Capture the cell that displays the provided text and extract its [X, Y] central coordinate. 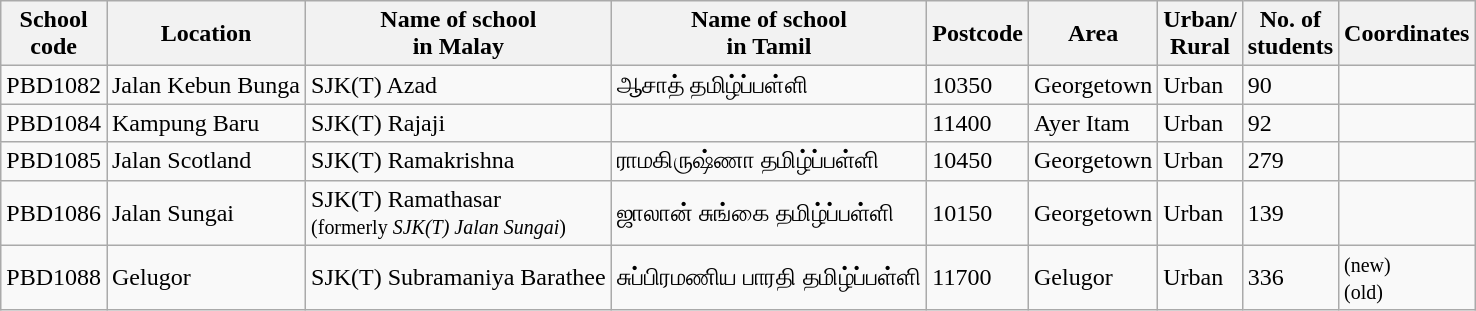
92 [1290, 123]
Coordinates [1407, 34]
Area [1092, 34]
Jalan Sungai [206, 212]
336 [1290, 278]
11400 [978, 123]
SJK(T) Ramakrishna [459, 161]
11700 [978, 278]
139 [1290, 212]
ஜாலான் சுங்கை தமிழ்ப்பள்ளி [769, 212]
PBD1082 [54, 85]
SJK(T) Subramaniya Barathee [459, 278]
Jalan Scotland [206, 161]
Ayer Itam [1092, 123]
சுப்பிரமணிய பாரதி தமிழ்ப்பள்ளி [769, 278]
PBD1086 [54, 212]
PBD1084 [54, 123]
10150 [978, 212]
SJK(T) Rajaji [459, 123]
Urban/Rural [1200, 34]
PBD1088 [54, 278]
SJK(T) Ramathasar(formerly SJK(T) Jalan Sungai) [459, 212]
Jalan Kebun Bunga [206, 85]
ராமகிருஷ்ணா தமிழ்ப்பள்ளி [769, 161]
Name of schoolin Malay [459, 34]
10350 [978, 85]
90 [1290, 85]
No. ofstudents [1290, 34]
SJK(T) Azad [459, 85]
279 [1290, 161]
Kampung Baru [206, 123]
(new) (old) [1407, 278]
Schoolcode [54, 34]
PBD1085 [54, 161]
ஆசாத் தமிழ்ப்பள்ளி [769, 85]
Name of schoolin Tamil [769, 34]
Postcode [978, 34]
Location [206, 34]
10450 [978, 161]
